Scan for the cell matching the given text and deliver its [x, y] coordinate at center. 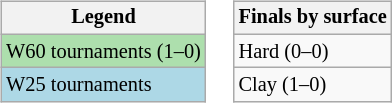
Legend [103, 18]
W60 tournaments (1–0) [103, 51]
Finals by surface [313, 18]
Hard (0–0) [313, 51]
W25 tournaments [103, 85]
Clay (1–0) [313, 85]
